Provide the [X, Y] coordinate of the cell's center where the given text is located.  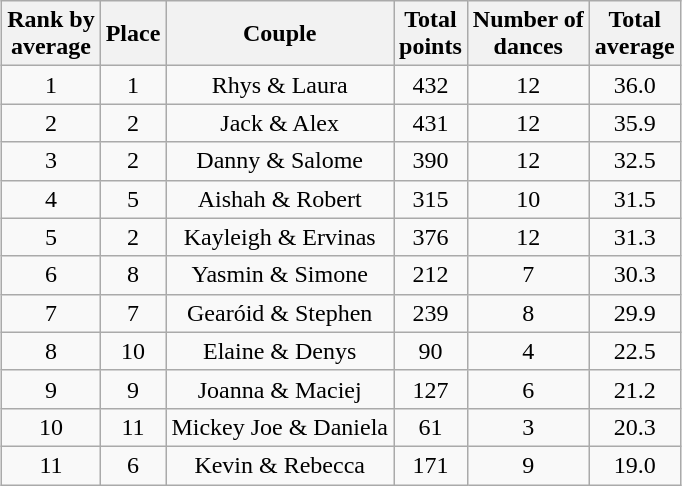
431 [431, 123]
Danny & Salome [280, 161]
36.0 [634, 85]
Yasmin & Simone [280, 275]
Elaine & Denys [280, 351]
29.9 [634, 313]
Totalpoints [431, 34]
20.3 [634, 427]
Number ofdances [528, 34]
Kevin & Rebecca [280, 465]
Rank byaverage [51, 34]
171 [431, 465]
Couple [280, 34]
Mickey Joe & Daniela [280, 427]
61 [431, 427]
315 [431, 199]
Totalaverage [634, 34]
22.5 [634, 351]
Rhys & Laura [280, 85]
31.3 [634, 237]
Place [133, 34]
390 [431, 161]
127 [431, 389]
432 [431, 85]
32.5 [634, 161]
Kayleigh & Ervinas [280, 237]
376 [431, 237]
21.2 [634, 389]
239 [431, 313]
212 [431, 275]
31.5 [634, 199]
Joanna & Maciej [280, 389]
35.9 [634, 123]
Aishah & Robert [280, 199]
30.3 [634, 275]
19.0 [634, 465]
Jack & Alex [280, 123]
Gearóid & Stephen [280, 313]
90 [431, 351]
